From the cell containing the given text, extract its center point as [x, y] coordinate. 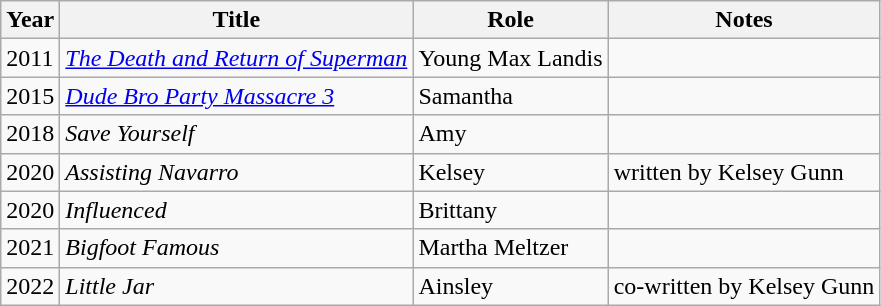
The Death and Return of Superman [236, 58]
2015 [30, 96]
Title [236, 20]
Year [30, 20]
2018 [30, 134]
Dude Bro Party Massacre 3 [236, 96]
Amy [510, 134]
Samantha [510, 96]
Influenced [236, 210]
Kelsey [510, 172]
co-written by Kelsey Gunn [744, 286]
Role [510, 20]
Martha Meltzer [510, 248]
Little Jar [236, 286]
Ainsley [510, 286]
Young Max Landis [510, 58]
2021 [30, 248]
Save Yourself [236, 134]
Assisting Navarro [236, 172]
Bigfoot Famous [236, 248]
Notes [744, 20]
written by Kelsey Gunn [744, 172]
2011 [30, 58]
2022 [30, 286]
Brittany [510, 210]
